Scan for the cell matching the given text and deliver its (x, y) coordinate at center. 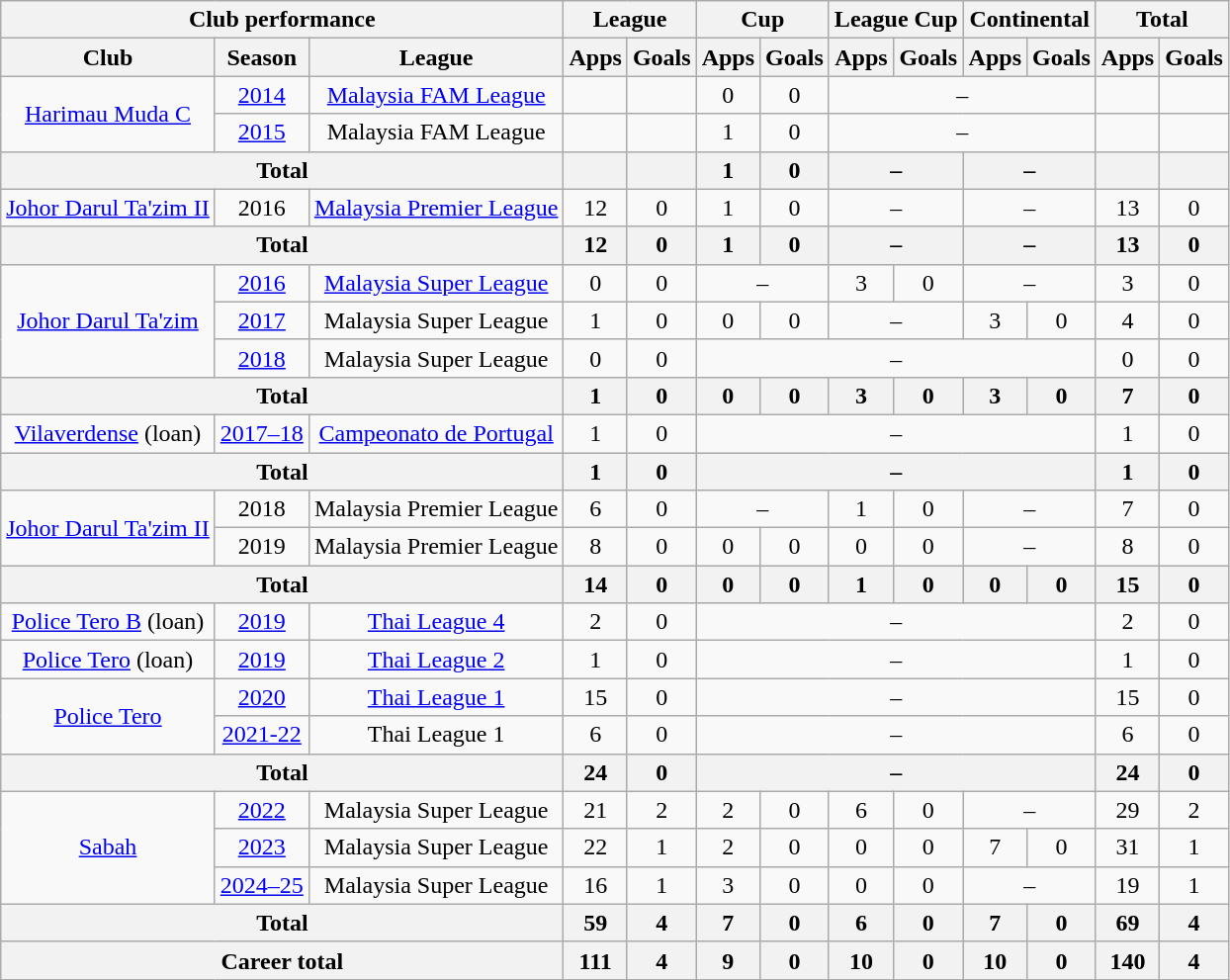
22 (595, 847)
2014 (261, 95)
2017 (261, 320)
14 (595, 584)
Police Tero (109, 716)
Thai League 2 (436, 660)
16 (595, 885)
9 (728, 960)
59 (595, 923)
Police Tero B (loan) (109, 622)
2020 (261, 697)
Police Tero (loan) (109, 660)
19 (1127, 885)
21 (595, 810)
31 (1127, 847)
Harimau Muda C (109, 114)
111 (595, 960)
Johor Darul Ta'zim (109, 320)
2022 (261, 810)
Campeonato de Portugal (436, 433)
2015 (261, 133)
Cup (762, 20)
140 (1127, 960)
Thai League 4 (436, 622)
2021-22 (261, 735)
Vilaverdense (loan) (109, 433)
Career total (283, 960)
29 (1127, 810)
Season (261, 57)
League Cup (896, 20)
2024–25 (261, 885)
2017–18 (261, 433)
2023 (261, 847)
Club (109, 57)
69 (1127, 923)
Continental (1029, 20)
Club performance (283, 20)
Sabah (109, 847)
